For the text-containing cell, return its midpoint in (X, Y) coordinate format. 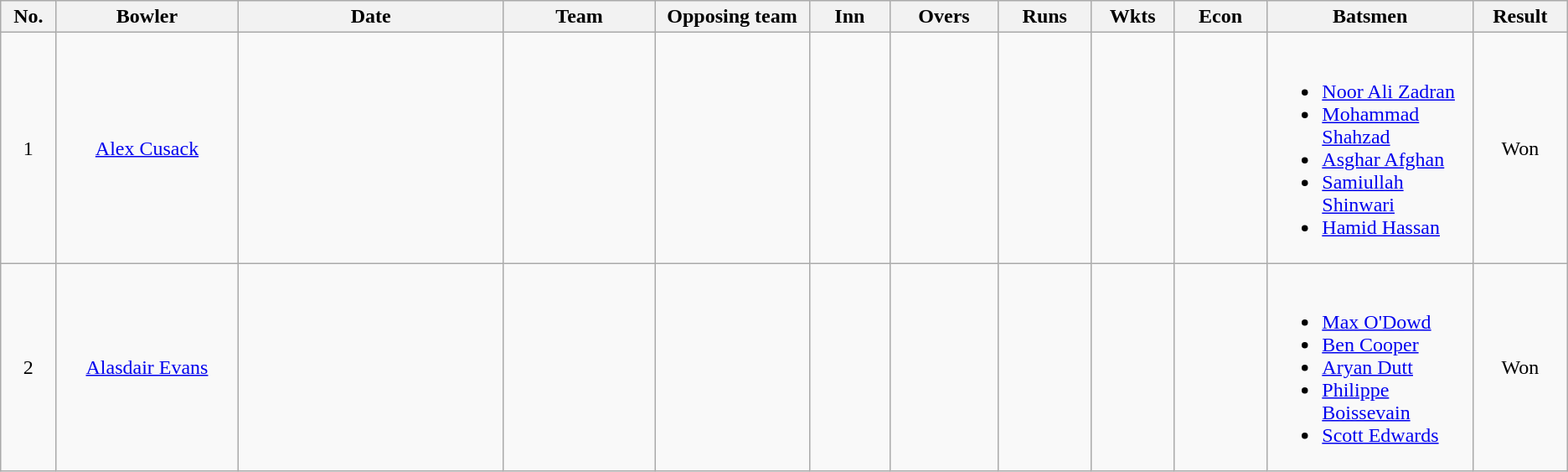
Overs (945, 17)
Alasdair Evans (147, 367)
Team (580, 17)
1 (28, 148)
Opposing team (732, 17)
No. (28, 17)
2 (28, 367)
Bowler (147, 17)
Wkts (1132, 17)
Runs (1044, 17)
Noor Ali ZadranMohammad ShahzadAsghar AfghanSamiullah ShinwariHamid Hassan (1370, 148)
Batsmen (1370, 17)
Result (1519, 17)
Date (370, 17)
Max O'DowdBen CooperAryan DuttPhilippe BoissevainScott Edwards (1370, 367)
Econ (1220, 17)
Inn (849, 17)
Alex Cusack (147, 148)
